Extract the (X, Y) coordinate from the center of the cell holding the provided text.  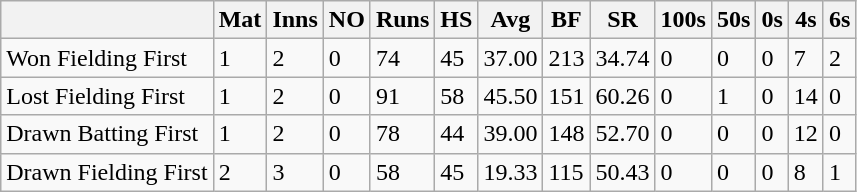
39.00 (510, 134)
52.70 (622, 134)
SR (622, 20)
37.00 (510, 58)
60.26 (622, 96)
8 (806, 172)
34.74 (622, 58)
Runs (402, 20)
19.33 (510, 172)
NO (346, 20)
213 (566, 58)
7 (806, 58)
Mat (240, 20)
148 (566, 134)
91 (402, 96)
Drawn Batting First (107, 134)
0s (772, 20)
100s (683, 20)
45.50 (510, 96)
Drawn Fielding First (107, 172)
Won Fielding First (107, 58)
50.43 (622, 172)
3 (295, 172)
151 (566, 96)
115 (566, 172)
Inns (295, 20)
4s (806, 20)
BF (566, 20)
Avg (510, 20)
Lost Fielding First (107, 96)
12 (806, 134)
14 (806, 96)
44 (456, 134)
78 (402, 134)
HS (456, 20)
74 (402, 58)
6s (839, 20)
50s (733, 20)
